Search for the cell housing the specified text and yield its [x, y] center coordinate. 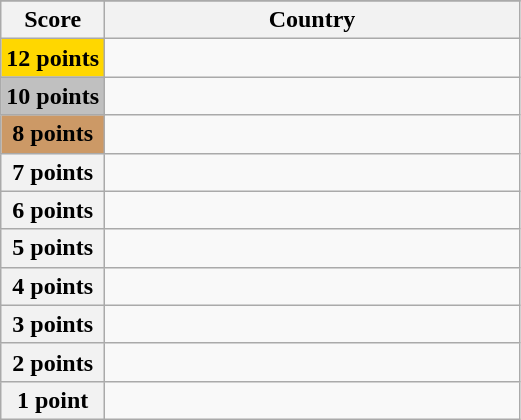
4 points [53, 286]
Score [53, 20]
7 points [53, 172]
6 points [53, 210]
3 points [53, 324]
10 points [53, 96]
12 points [53, 58]
5 points [53, 248]
1 point [53, 400]
Country [312, 20]
2 points [53, 362]
8 points [53, 134]
